Output the (x, y) coordinate of the center of the cell containing the given text.  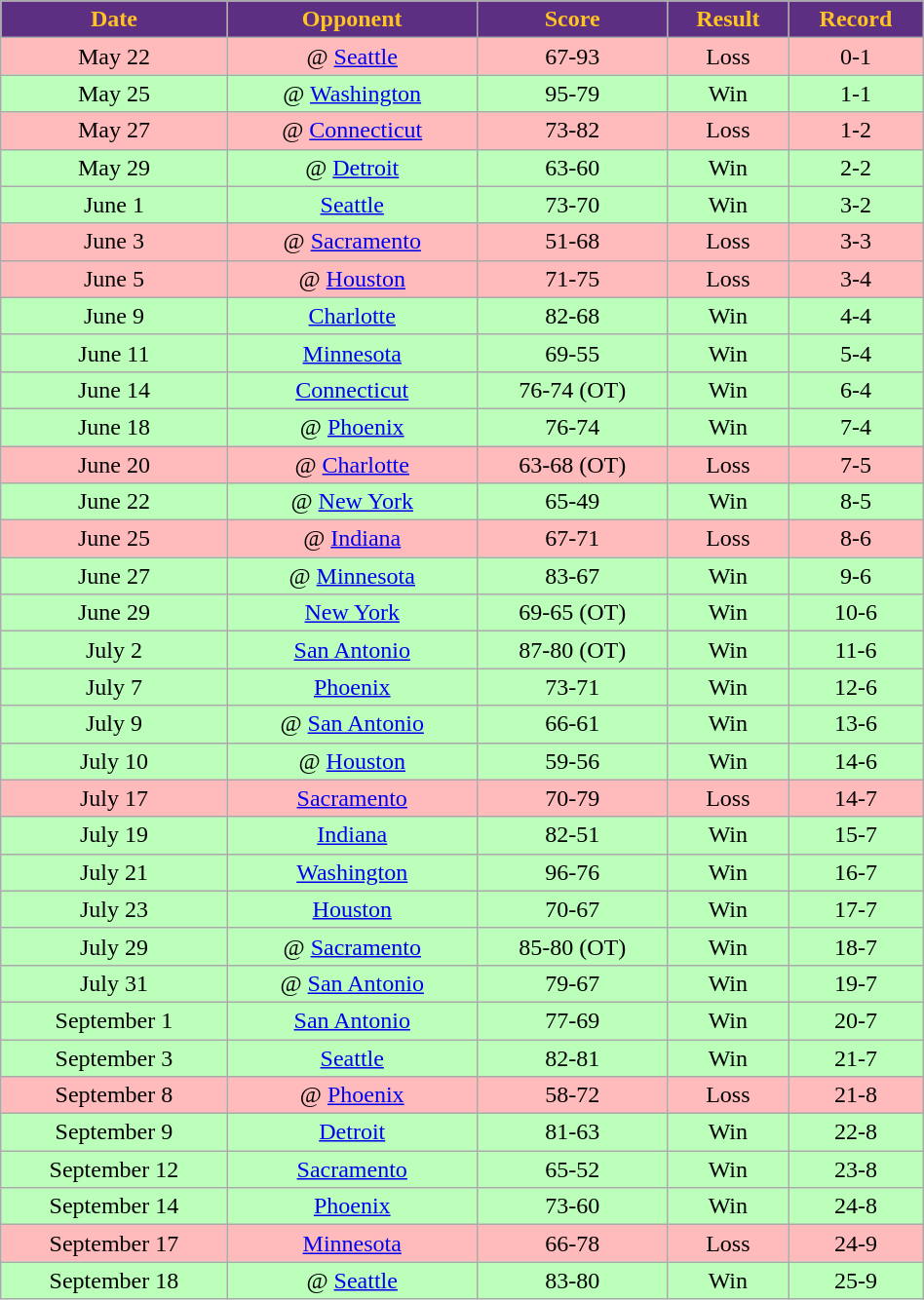
June 5 (114, 279)
September 3 (114, 1057)
4-4 (856, 316)
1-2 (856, 131)
7-4 (856, 427)
June 29 (114, 613)
Opponent (352, 19)
July 10 (114, 761)
2-2 (856, 168)
July 29 (114, 946)
17-7 (856, 909)
73-82 (572, 131)
14-7 (856, 798)
Date (114, 19)
Houston (352, 909)
June 20 (114, 465)
May 25 (114, 94)
5-4 (856, 353)
76-74 (572, 427)
67-93 (572, 57)
7-5 (856, 465)
81-63 (572, 1132)
51-68 (572, 242)
3-4 (856, 279)
June 1 (114, 205)
July 2 (114, 650)
8-5 (856, 502)
New York (352, 613)
July 19 (114, 835)
63-60 (572, 168)
Connecticut (352, 390)
82-51 (572, 835)
6-4 (856, 390)
73-71 (572, 687)
10-6 (856, 613)
May 27 (114, 131)
June 27 (114, 576)
59-56 (572, 761)
@ Detroit (352, 168)
14-6 (856, 761)
13-6 (856, 724)
September 17 (114, 1243)
1-1 (856, 94)
@ Charlotte (352, 465)
September 8 (114, 1095)
0-1 (856, 57)
July 17 (114, 798)
June 11 (114, 353)
June 14 (114, 390)
16-7 (856, 872)
24-8 (856, 1206)
June 22 (114, 502)
Result (728, 19)
70-79 (572, 798)
96-76 (572, 872)
@ Indiana (352, 539)
@ Minnesota (352, 576)
73-70 (572, 205)
82-81 (572, 1057)
September 18 (114, 1281)
11-6 (856, 650)
77-69 (572, 1020)
69-55 (572, 353)
May 29 (114, 168)
Detroit (352, 1132)
21-8 (856, 1095)
69-65 (OT) (572, 613)
May 22 (114, 57)
18-7 (856, 946)
15-7 (856, 835)
July 23 (114, 909)
September 9 (114, 1132)
September 14 (114, 1206)
June 3 (114, 242)
21-7 (856, 1057)
Record (856, 19)
24-9 (856, 1243)
June 25 (114, 539)
85-80 (OT) (572, 946)
September 1 (114, 1020)
Indiana (352, 835)
79-67 (572, 983)
22-8 (856, 1132)
@ Connecticut (352, 131)
76-74 (OT) (572, 390)
66-78 (572, 1243)
June 18 (114, 427)
July 9 (114, 724)
95-79 (572, 94)
July 21 (114, 872)
Washington (352, 872)
12-6 (856, 687)
July 31 (114, 983)
58-72 (572, 1095)
3-3 (856, 242)
23-8 (856, 1169)
September 12 (114, 1169)
87-80 (OT) (572, 650)
71-75 (572, 279)
63-68 (OT) (572, 465)
65-49 (572, 502)
3-2 (856, 205)
83-80 (572, 1281)
19-7 (856, 983)
8-6 (856, 539)
@ Washington (352, 94)
July 7 (114, 687)
82-68 (572, 316)
73-60 (572, 1206)
25-9 (856, 1281)
20-7 (856, 1020)
83-67 (572, 576)
Charlotte (352, 316)
Score (572, 19)
@ New York (352, 502)
67-71 (572, 539)
70-67 (572, 909)
9-6 (856, 576)
June 9 (114, 316)
65-52 (572, 1169)
66-61 (572, 724)
